Output the [X, Y] coordinate of the center of the cell containing the given text.  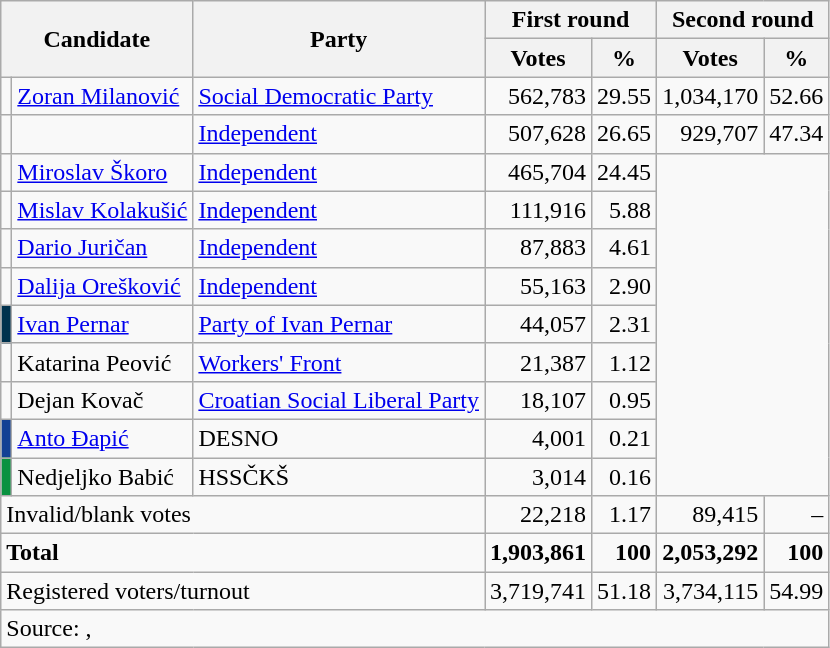
Mislav Kolakušić [102, 210]
1.17 [624, 515]
Invalid/blank votes [243, 515]
HSSČKŠ [339, 477]
Registered voters/turnout [243, 591]
Party of Ivan Pernar [339, 324]
22,218 [538, 515]
Total [243, 553]
Workers' Front [339, 362]
2.31 [624, 324]
Katarina Peović [102, 362]
Dalija Orešković [102, 286]
87,883 [538, 248]
– [796, 515]
Second round [743, 20]
24.45 [624, 172]
562,783 [538, 96]
Croatian Social Liberal Party [339, 400]
26.65 [624, 134]
First round [571, 20]
Anto Đapić [102, 438]
465,704 [538, 172]
DESNO [339, 438]
3,719,741 [538, 591]
1.12 [624, 362]
3,734,115 [710, 591]
47.34 [796, 134]
2.90 [624, 286]
3,014 [538, 477]
111,916 [538, 210]
54.99 [796, 591]
Ivan Pernar [102, 324]
0.95 [624, 400]
Nedjeljko Babić [102, 477]
21,387 [538, 362]
507,628 [538, 134]
2,053,292 [710, 553]
Zoran Milanović [102, 96]
55,163 [538, 286]
Miroslav Škoro [102, 172]
Source: , [415, 629]
29.55 [624, 96]
51.18 [624, 591]
1,903,861 [538, 553]
0.21 [624, 438]
Social Democratic Party [339, 96]
18,107 [538, 400]
4,001 [538, 438]
89,415 [710, 515]
Dario Juričan [102, 248]
44,057 [538, 324]
52.66 [796, 96]
Candidate [97, 39]
929,707 [710, 134]
1,034,170 [710, 96]
Party [339, 39]
0.16 [624, 477]
Dejan Kovač [102, 400]
5.88 [624, 210]
4.61 [624, 248]
